For the text-containing cell, return its midpoint in (X, Y) coordinate format. 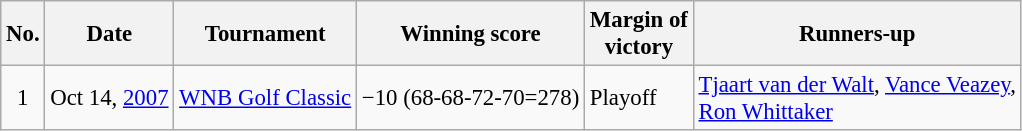
No. (23, 34)
Date (110, 34)
Tjaart van der Walt, Vance Veazey, Ron Whittaker (857, 98)
Tournament (266, 34)
Playoff (640, 98)
1 (23, 98)
−10 (68-68-72-70=278) (471, 98)
Winning score (471, 34)
Runners-up (857, 34)
Margin ofvictory (640, 34)
Oct 14, 2007 (110, 98)
WNB Golf Classic (266, 98)
